Output the [X, Y] coordinate of the center of the cell containing the given text.  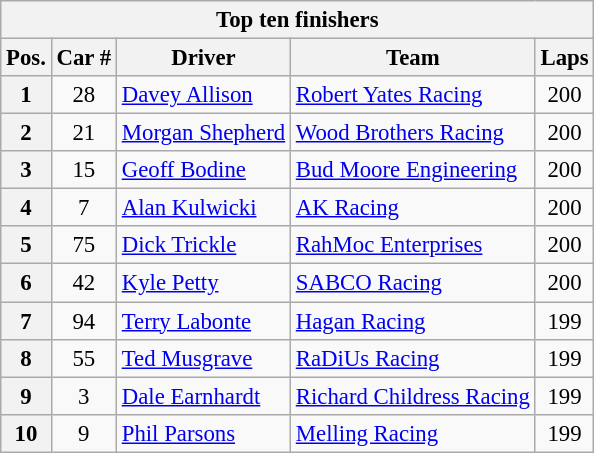
94 [84, 321]
5 [26, 245]
SABCO Racing [412, 283]
75 [84, 245]
Bud Moore Engineering [412, 170]
Driver [203, 58]
Team [412, 58]
Robert Yates Racing [412, 95]
RaDiUs Racing [412, 358]
Phil Parsons [203, 433]
42 [84, 283]
Ted Musgrave [203, 358]
Davey Allison [203, 95]
Wood Brothers Racing [412, 133]
Geoff Bodine [203, 170]
Dale Earnhardt [203, 396]
Terry Labonte [203, 321]
2 [26, 133]
Hagan Racing [412, 321]
Alan Kulwicki [203, 208]
55 [84, 358]
15 [84, 170]
Melling Racing [412, 433]
10 [26, 433]
4 [26, 208]
Dick Trickle [203, 245]
6 [26, 283]
Kyle Petty [203, 283]
Richard Childress Racing [412, 396]
Laps [564, 58]
28 [84, 95]
Pos. [26, 58]
8 [26, 358]
Morgan Shepherd [203, 133]
AK Racing [412, 208]
Car # [84, 58]
Top ten finishers [298, 20]
RahMoc Enterprises [412, 245]
21 [84, 133]
1 [26, 95]
